Pinpoint the cell where the given text exists, returning its [x, y] midpoint coordinate. 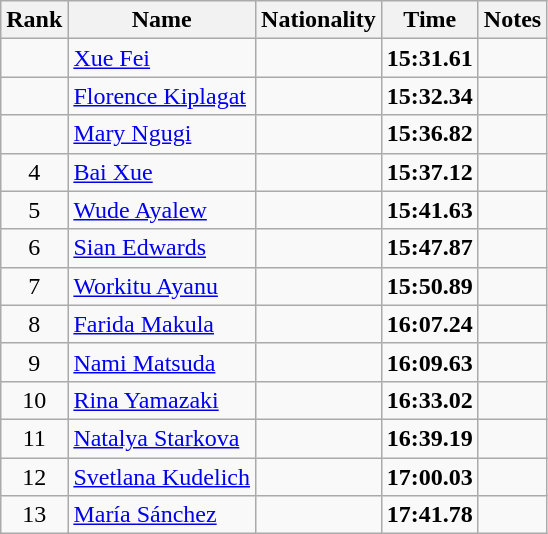
Nationality [319, 20]
10 [34, 400]
Mary Ngugi [162, 134]
Bai Xue [162, 172]
15:47.87 [430, 248]
Natalya Starkova [162, 438]
15:41.63 [430, 210]
15:50.89 [430, 286]
15:32.34 [430, 96]
Notes [512, 20]
Nami Matsuda [162, 362]
Rina Yamazaki [162, 400]
16:07.24 [430, 324]
15:36.82 [430, 134]
17:00.03 [430, 477]
5 [34, 210]
Svetlana Kudelich [162, 477]
Name [162, 20]
16:33.02 [430, 400]
8 [34, 324]
Workitu Ayanu [162, 286]
15:37.12 [430, 172]
9 [34, 362]
Farida Makula [162, 324]
Wude Ayalew [162, 210]
Xue Fei [162, 58]
6 [34, 248]
16:39.19 [430, 438]
15:31.61 [430, 58]
7 [34, 286]
11 [34, 438]
17:41.78 [430, 515]
4 [34, 172]
María Sánchez [162, 515]
Florence Kiplagat [162, 96]
13 [34, 515]
12 [34, 477]
Sian Edwards [162, 248]
Rank [34, 20]
Time [430, 20]
16:09.63 [430, 362]
